Extract the (X, Y) coordinate from the center of the cell holding the provided text.  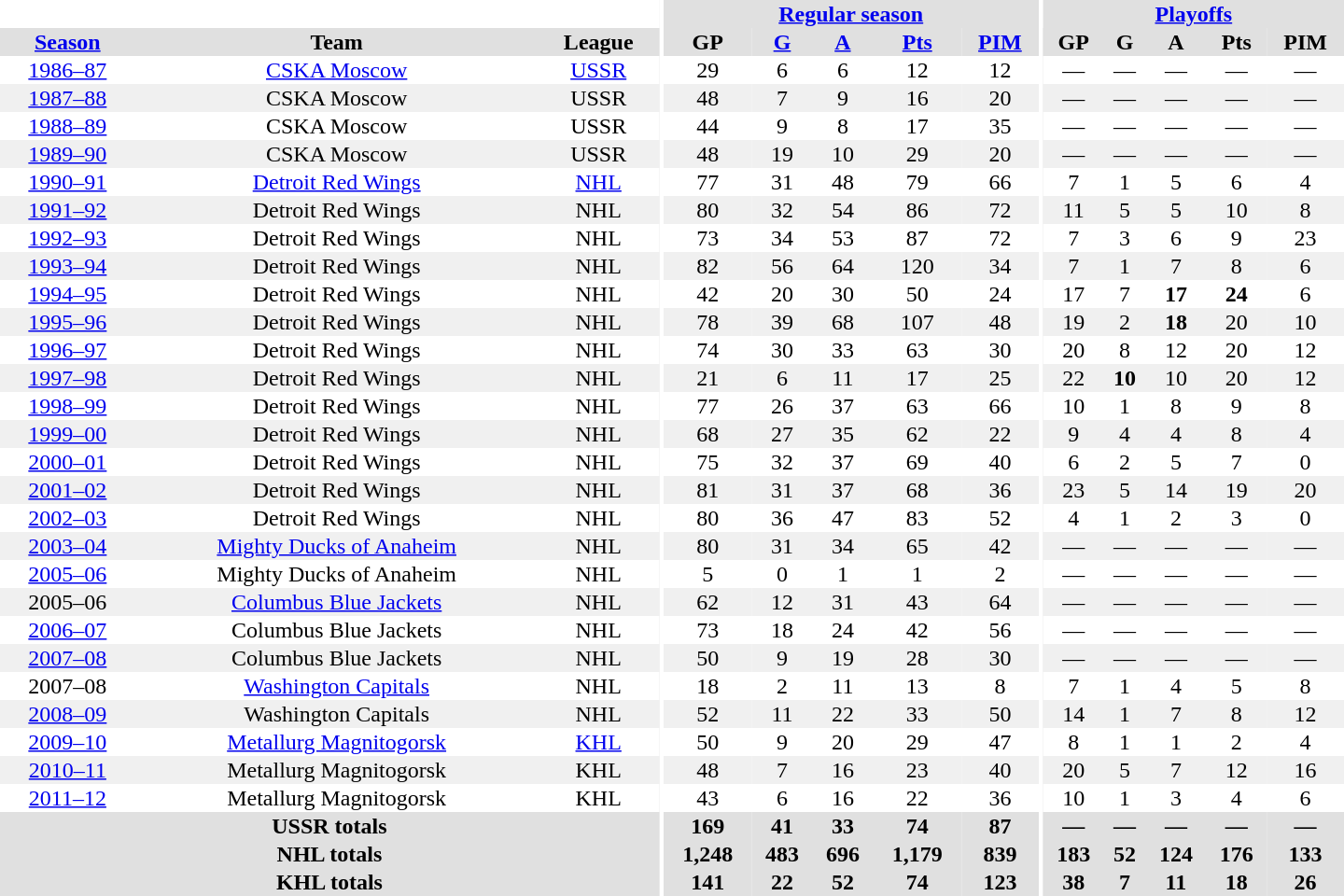
38 (1073, 882)
2006–07 (67, 630)
169 (707, 826)
2003–04 (67, 546)
75 (707, 462)
21 (707, 378)
Season (67, 42)
81 (707, 490)
44 (707, 126)
1991–92 (67, 210)
2008–09 (67, 714)
1993–94 (67, 266)
53 (842, 238)
133 (1305, 854)
1992–93 (67, 238)
2001–02 (67, 490)
Team (337, 42)
54 (842, 210)
1994–95 (67, 294)
2010–11 (67, 770)
28 (917, 658)
78 (707, 322)
27 (782, 434)
124 (1176, 854)
1998–99 (67, 406)
123 (1001, 882)
86 (917, 210)
25 (1001, 378)
183 (1073, 854)
1,248 (707, 854)
176 (1236, 854)
69 (917, 462)
1995–96 (67, 322)
39 (782, 322)
1989–90 (67, 154)
483 (782, 854)
41 (782, 826)
2000–01 (67, 462)
79 (917, 182)
141 (707, 882)
1999–00 (67, 434)
Playoffs (1194, 14)
1,179 (917, 854)
1986–87 (67, 70)
696 (842, 854)
1987–88 (67, 98)
1990–91 (67, 182)
65 (917, 546)
League (599, 42)
13 (917, 686)
USSR totals (329, 826)
KHL totals (329, 882)
83 (917, 518)
Regular season (851, 14)
1997–98 (67, 378)
NHL totals (329, 854)
2011–12 (67, 798)
839 (1001, 854)
1996–97 (67, 350)
107 (917, 322)
1988–89 (67, 126)
82 (707, 266)
2009–10 (67, 742)
2002–03 (67, 518)
120 (917, 266)
